Detect which cell encompasses the target text, then output its [X, Y] center coordinate. 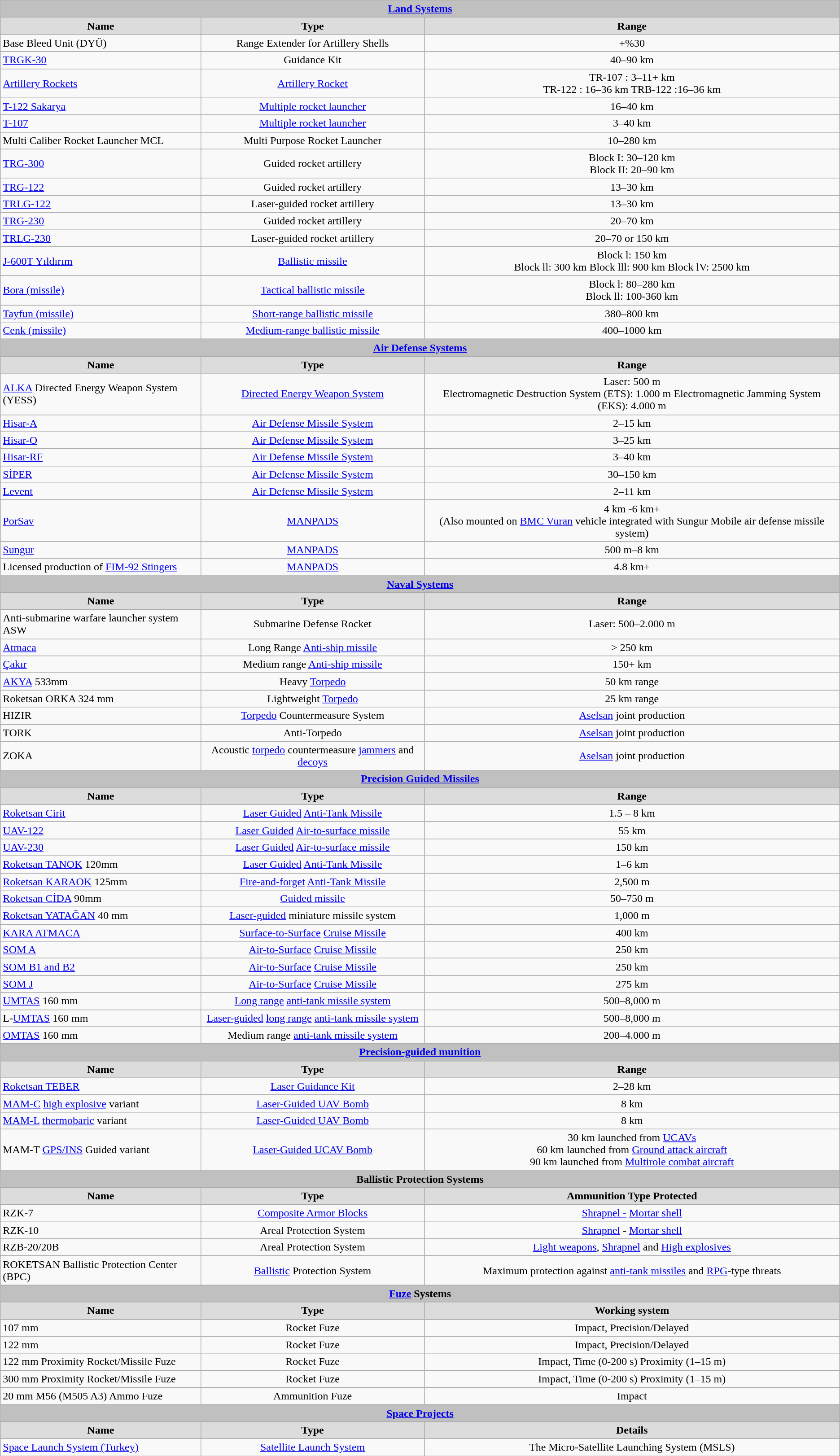
Submarine Defense Rocket [312, 625]
150+ km [632, 665]
TRG-300 [101, 163]
380–800 km [632, 314]
Space Launch System (Turkey) [101, 1447]
Details [632, 1430]
40–90 km [632, 60]
200–4.000 m [632, 1035]
122 mm Proximity Rocket/Missile Fuze [101, 1362]
RZB-20/20B [101, 1247]
3–25 km [632, 440]
Roketsan TEBER [101, 1086]
KARA ATMACA [101, 933]
T-107 [101, 123]
L-UMTAS 160 mm [101, 1018]
Roketsan YATAĞAN 40 mm [101, 916]
UMTAS 160 mm [101, 1001]
OMTAS 160 mm [101, 1035]
Guidance Kit [312, 60]
SOM B1 and B2 [101, 967]
107 mm [101, 1328]
10–280 km [632, 140]
Ammunition Type Protected [632, 1196]
Long Range Anti-ship missile [312, 647]
Ballistic Protection Systems [420, 1179]
RZK-7 [101, 1213]
20–70 or 150 km [632, 238]
1,000 m [632, 916]
Naval Systems [420, 584]
2–11 km [632, 491]
Surface-to-Surface Cruise Missile [312, 933]
150 km [632, 847]
Precision-guided munition [420, 1052]
HIZIR [101, 716]
20 mm M56 (M505 A3) Ammo Fuze [101, 1396]
Acoustic torpedo countermeasure jammers and decoys [312, 756]
Roketsan KARAOK 125mm [101, 882]
Satellite Launch System [312, 1447]
Artillery Rockets [101, 83]
PorSav [101, 520]
55 km [632, 830]
Artillery Rocket [312, 83]
ALKA Directed Energy Weapon System (YESS) [101, 394]
Working system [632, 1311]
TR-107 : 3–11+ kmTR-122 : 16–36 km TRB-122 :16–36 km [632, 83]
Cenk (missile) [101, 331]
TORK [101, 733]
TRG-122 [101, 187]
122 mm [101, 1345]
TRGK-30 [101, 60]
Tayfun (missile) [101, 314]
1.5 – 8 km [632, 813]
TRLG-122 [101, 204]
Ballistic missile [312, 261]
ROKETSAN Ballistic Protection Center (BPC) [101, 1271]
Roketsan CİDA 90mm [101, 899]
400–1000 km [632, 331]
UAV-230 [101, 847]
TRLG-230 [101, 238]
500 m–8 km [632, 550]
T-122 Sakarya [101, 106]
SİPER [101, 474]
Roketsan ORKA 324 mm [101, 699]
MAM-T GPS/INS Guided variant [101, 1150]
Short-range ballistic missile [312, 314]
Block l: 150 kmBlock ll: 300 km Block lll: 900 km Block lV: 2500 km [632, 261]
Laser: 500–2.000 m [632, 625]
MAM-C high explosive variant [101, 1103]
Maximum protection against anti-tank missiles and RPG-type threats [632, 1271]
Çakır [101, 665]
25 km range [632, 699]
30 km launched from UCAVs60 km launched from Ground attack aircraft90 km launched from Multirole combat aircraft [632, 1150]
Fuze Systems [420, 1294]
50 km range [632, 682]
AKYA 533mm [101, 682]
Space Projects [420, 1413]
30–150 km [632, 474]
Ballistic Protection System [312, 1271]
+%30 [632, 43]
Medium range Anti-ship missile [312, 665]
Multi Purpose Rocket Launcher [312, 140]
Impact [632, 1396]
Laser-Guided UCAV Bomb [312, 1150]
The Micro-Satellite Launching System (MSLS) [632, 1447]
Torpedo Countermeasure System [312, 716]
Block I: 30–120 kmBlock II: 20–90 km [632, 163]
Directed Energy Weapon System [312, 394]
Roketsan TANOK 120mm [101, 864]
Anti-Torpedo [312, 733]
Land Systems [420, 9]
50–750 m [632, 899]
4 km -6 km+(Also mounted on BMC Vuran vehicle integrated with Sungur Mobile air defense missile system) [632, 520]
Lightweight Torpedo [312, 699]
Tactical ballistic missile [312, 291]
Base Bleed Unit (DYÜ) [101, 43]
Laser Guidance Kit [312, 1086]
Fire-and-forget Anti-Tank Missile [312, 882]
Guided missile [312, 899]
20–70 km [632, 221]
Medium-range ballistic missile [312, 331]
SOM J [101, 984]
Sungur [101, 550]
MAM-L thermobaric variant [101, 1120]
2–15 km [632, 423]
400 km [632, 933]
Composite Armor Blocks [312, 1213]
Laser-guided long range anti-tank missile system [312, 1018]
TRG-230 [101, 221]
Licensed production of FIM-92 Stingers [101, 567]
Multi Caliber Rocket Launcher MCL [101, 140]
Ammunition Fuze [312, 1396]
300 mm Proximity Rocket/Missile Fuze [101, 1379]
J-600T Yıldırım [101, 261]
1–6 km [632, 864]
ZOKA [101, 756]
2–28 km [632, 1086]
Hisar-O [101, 440]
Heavy Torpedo [312, 682]
Laser-guided miniature missile system [312, 916]
Levent [101, 491]
Bora (missile) [101, 291]
Hisar-A [101, 423]
16–40 km [632, 106]
4.8 km+ [632, 567]
Roketsan Cirit [101, 813]
Light weapons, Shrapnel and High explosives [632, 1247]
UAV-122 [101, 830]
Atmaca [101, 647]
Range Extender for Artillery Shells [312, 43]
Precision Guided Missiles [420, 779]
275 km [632, 984]
2,500 m [632, 882]
Hisar-RF [101, 457]
Block l: 80–280 kmBlock ll: 100-360 km [632, 291]
Anti-submarine warfare launcher system ASW [101, 625]
Long range anti-tank missile system [312, 1001]
> 250 km [632, 647]
RZK-10 [101, 1230]
Air Defense Systems [420, 348]
Medium range anti-tank missile system [312, 1035]
SOM A [101, 950]
Laser: 500 mElectromagnetic Destruction System (ETS): 1.000 m Electromagnetic Jamming System (EKS): 4.000 m [632, 394]
